Identify which cell holds the provided text, then report its [X, Y] central coordinate. 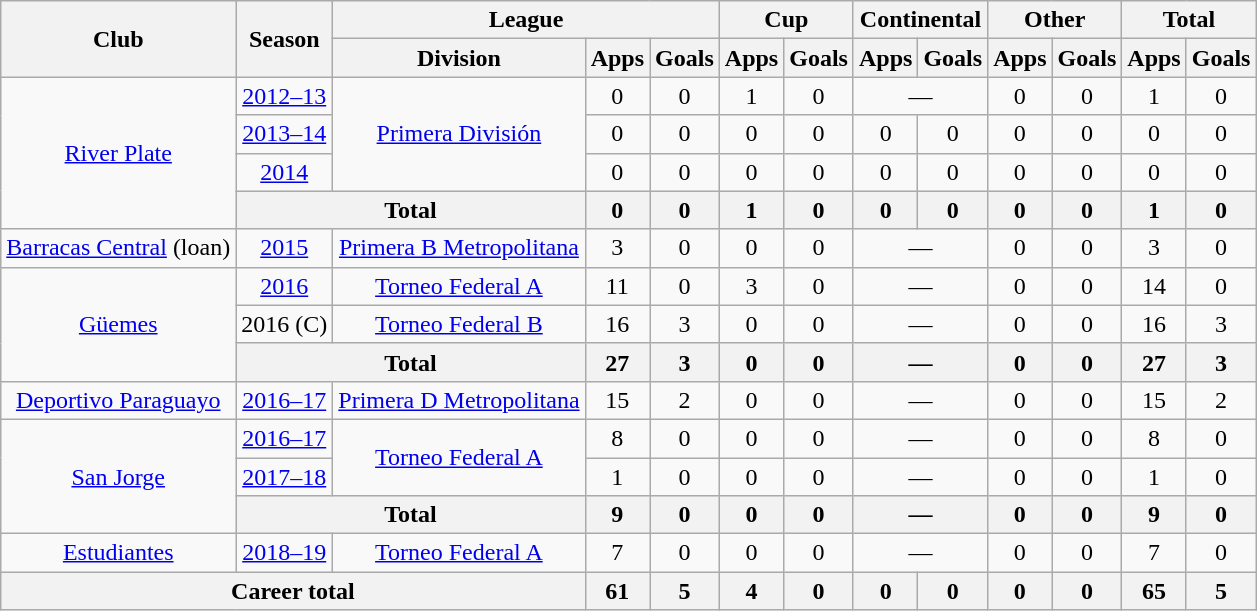
Continental [920, 20]
River Plate [118, 153]
2013–14 [284, 134]
2015 [284, 248]
14 [1154, 286]
11 [617, 286]
Season [284, 39]
2018–19 [284, 553]
65 [1154, 591]
San Jorge [118, 476]
Division [459, 58]
2016 [284, 286]
Deportivo Paraguayo [118, 400]
Other [1055, 20]
Club [118, 39]
4 [751, 591]
2017–18 [284, 477]
2014 [284, 172]
Career total [293, 591]
League [526, 20]
Güemes [118, 324]
61 [617, 591]
2012–13 [284, 96]
Estudiantes [118, 553]
Primera D Metropolitana [459, 400]
Barracas Central (loan) [118, 248]
Primera División [459, 134]
Torneo Federal B [459, 324]
2016 (C) [284, 324]
Primera B Metropolitana [459, 248]
Cup [786, 20]
